Determine the (x, y) coordinate at the center of the cell enclosing the given text.  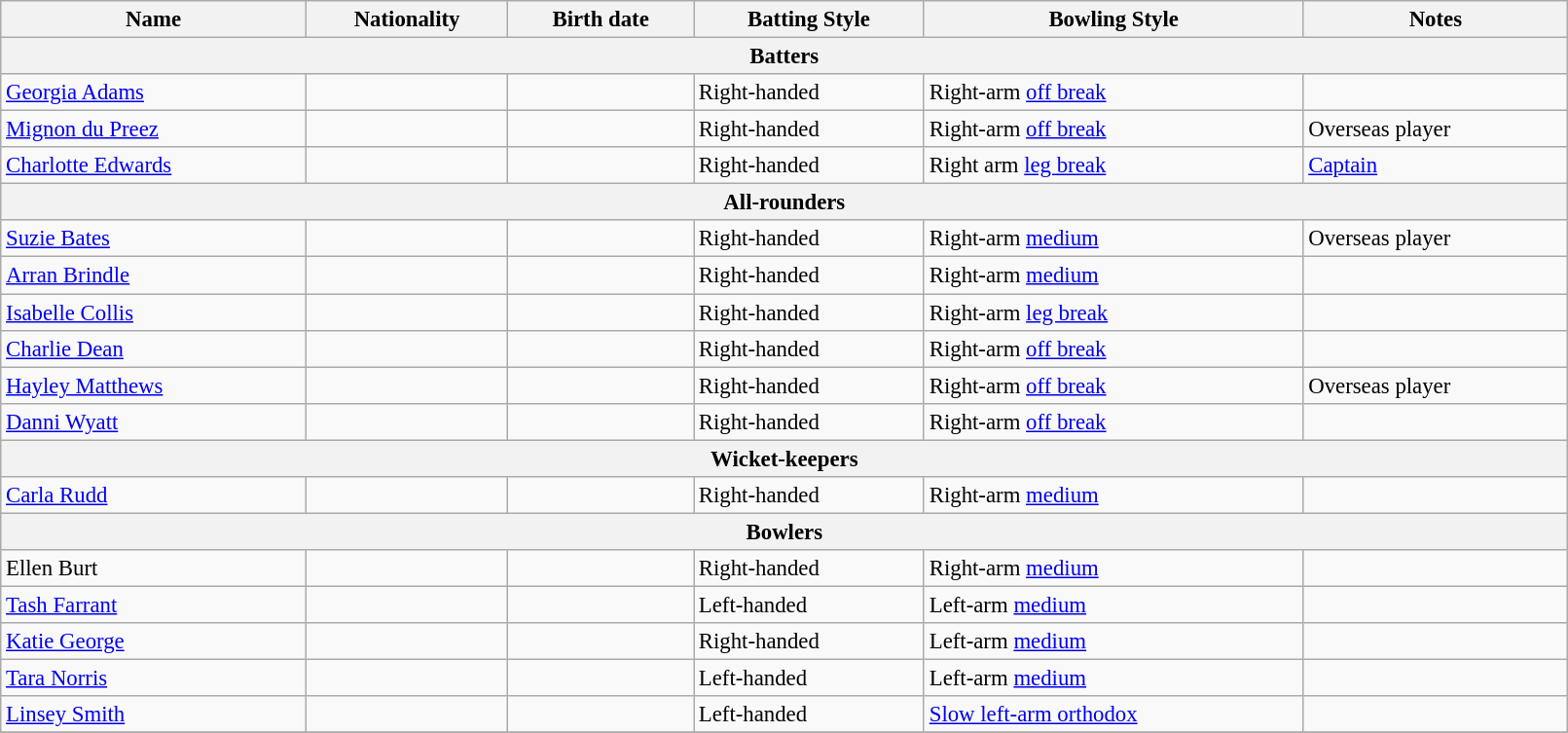
Slow left-arm orthodox (1113, 715)
Georgia Adams (154, 92)
Arran Brindle (154, 275)
Linsey Smith (154, 715)
Katie George (154, 641)
Hayley Matthews (154, 385)
Captain (1436, 165)
Batting Style (808, 19)
Right arm leg break (1113, 165)
Charlie Dean (154, 348)
Charlotte Edwards (154, 165)
Right-arm leg break (1113, 312)
Batters (784, 56)
All-rounders (784, 202)
Notes (1436, 19)
Bowling Style (1113, 19)
Danni Wyatt (154, 421)
Nationality (407, 19)
Isabelle Collis (154, 312)
Carla Rudd (154, 495)
Ellen Burt (154, 568)
Birth date (602, 19)
Mignon du Preez (154, 129)
Tara Norris (154, 678)
Suzie Bates (154, 238)
Bowlers (784, 531)
Name (154, 19)
Tash Farrant (154, 605)
Wicket-keepers (784, 458)
